Pinpoint the cell where the given text exists, returning its [X, Y] midpoint coordinate. 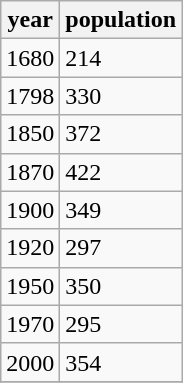
1950 [30, 286]
1970 [30, 324]
1920 [30, 248]
422 [121, 172]
2000 [30, 362]
1798 [30, 96]
354 [121, 362]
372 [121, 134]
year [30, 20]
295 [121, 324]
297 [121, 248]
214 [121, 58]
349 [121, 210]
1900 [30, 210]
330 [121, 96]
350 [121, 286]
population [121, 20]
1850 [30, 134]
1870 [30, 172]
1680 [30, 58]
